Identify which cell holds the provided text, then report its (x, y) central coordinate. 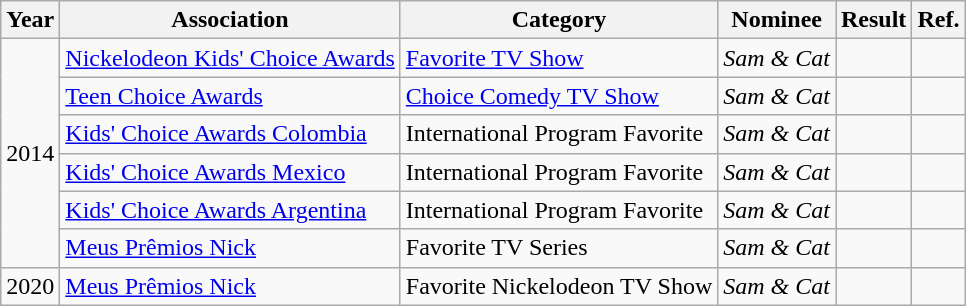
Result (874, 20)
Nickelodeon Kids' Choice Awards (230, 58)
Favorite TV Series (558, 248)
Year (30, 20)
Category (558, 20)
Favorite Nickelodeon TV Show (558, 286)
2020 (30, 286)
Favorite TV Show (558, 58)
Kids' Choice Awards Mexico (230, 172)
Choice Comedy TV Show (558, 96)
Nominee (777, 20)
Kids' Choice Awards Argentina (230, 210)
Association (230, 20)
2014 (30, 153)
Teen Choice Awards (230, 96)
Ref. (938, 20)
Kids' Choice Awards Colombia (230, 134)
